Capture the cell that displays the provided text and extract its [x, y] central coordinate. 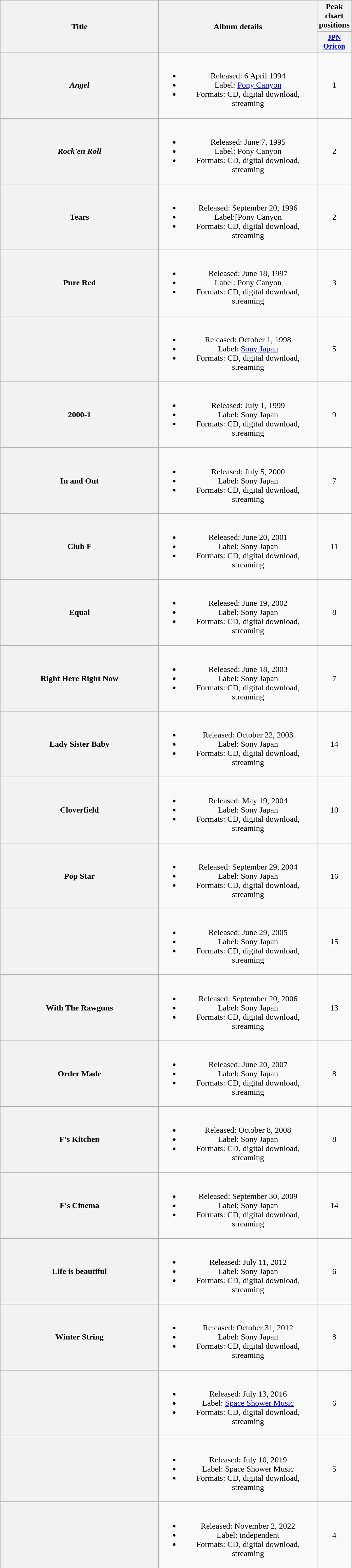
Club F [79, 546]
Life is beautiful [79, 1271]
Released: July 11, 2012Label: Sony JapanFormats: CD, digital download, streaming [238, 1271]
Released: June 18, 2003Label: Sony JapanFormats: CD, digital download, streaming [238, 678]
Released: June 29, 2005Label: Sony JapanFormats: CD, digital download, streaming [238, 942]
Released: July 1, 1999Label: Sony JapanFormats: CD, digital download, streaming [238, 415]
2000-1 [79, 415]
Released: June 7, 1995Label: Pony CanyonFormats: CD, digital download, streaming [238, 151]
Released: June 20, 2007Label: Sony JapanFormats: CD, digital download, streaming [238, 1074]
Peak chart positions [334, 16]
Released: 6 April 1994Label: Pony CanyonFormats: CD, digital download, streaming [238, 85]
Winter String [79, 1337]
Released: September 30, 2009Label: Sony JapanFormats: CD, digital download, streaming [238, 1205]
Released: September 29, 2004Label: Sony JapanFormats: CD, digital download, streaming [238, 876]
Released: July 10, 2019Label: Space Shower MusicFormats: CD, digital download, streaming [238, 1469]
Order Made [79, 1074]
F's Kitchen [79, 1139]
Released: October 22, 2003Label: Sony JapanFormats: CD, digital download, streaming [238, 744]
Released: November 2, 2022Label: independentFormats: CD, digital download, streaming [238, 1535]
Rock'en Roll [79, 151]
Released: October 1, 1998Label: Sony JapanFormats: CD, digital download, streaming [238, 349]
Released: July 13, 2016Label: Space Shower MusicFormats: CD, digital download, streaming [238, 1403]
Released: October 31, 2012Label: Sony JapanFormats: CD, digital download, streaming [238, 1337]
Released: June 20, 2001Label: Sony JapanFormats: CD, digital download, streaming [238, 546]
16 [334, 876]
Title [79, 26]
Released: September 20, 2006Label: Sony JapanFormats: CD, digital download, streaming [238, 1008]
Released: June 19, 2002Label: Sony JapanFormats: CD, digital download, streaming [238, 612]
1 [334, 85]
Released: July 5, 2000Label: Sony JapanFormats: CD, digital download, streaming [238, 480]
Released: September 20, 1996Label:[Pony CanyonFormats: CD, digital download, streaming [238, 217]
11 [334, 546]
With The Rawguns [79, 1008]
13 [334, 1008]
Released: June 18, 1997Label: Pony CanyonFormats: CD, digital download, streaming [238, 283]
Pop Star [79, 876]
4 [334, 1535]
Right Here Right Now [79, 678]
10 [334, 810]
15 [334, 942]
9 [334, 415]
F's Cinema [79, 1205]
In and Out [79, 480]
JPNOricon [334, 42]
3 [334, 283]
Equal [79, 612]
Released: May 19, 2004Label: Sony JapanFormats: CD, digital download, streaming [238, 810]
Released: October 8, 2008Label: Sony JapanFormats: CD, digital download, streaming [238, 1139]
Album details [238, 26]
Lady Sister Baby [79, 744]
Cloverfield [79, 810]
Angel [79, 85]
Pure Red [79, 283]
Tears [79, 217]
